Search for the cell housing the specified text and yield its [X, Y] center coordinate. 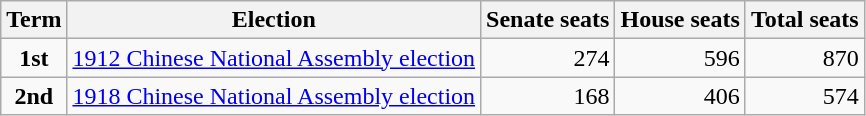
Election [274, 20]
2nd [34, 96]
1912 Chinese National Assembly election [274, 58]
596 [680, 58]
574 [804, 96]
406 [680, 96]
870 [804, 58]
168 [548, 96]
1918 Chinese National Assembly election [274, 96]
Term [34, 20]
274 [548, 58]
Senate seats [548, 20]
1st [34, 58]
House seats [680, 20]
Total seats [804, 20]
